Identify which cell holds the provided text, then report its (X, Y) central coordinate. 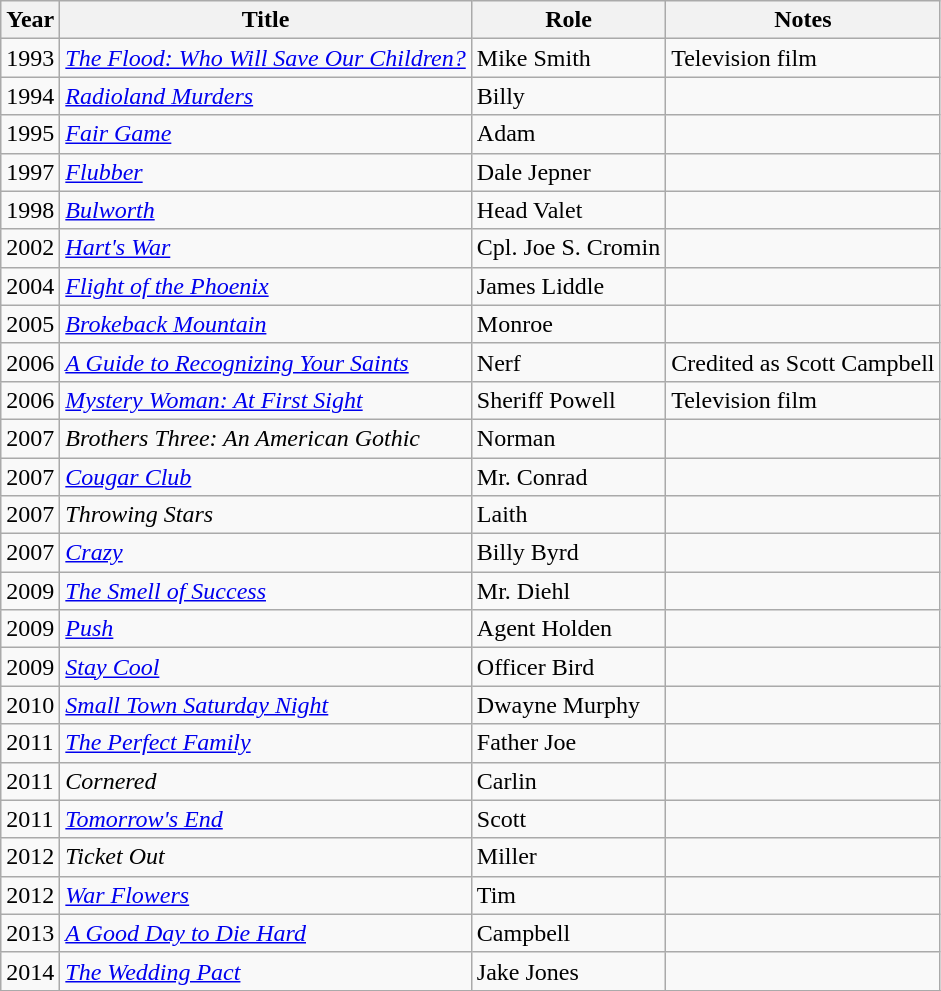
Cpl. Joe S. Cromin (568, 248)
Sheriff Powell (568, 400)
War Flowers (266, 895)
Small Town Saturday Night (266, 705)
Nerf (568, 362)
A Good Day to Die Hard (266, 933)
Monroe (568, 324)
Cougar Club (266, 477)
Bulworth (266, 210)
Laith (568, 515)
1998 (30, 210)
Year (30, 20)
2010 (30, 705)
Stay Cool (266, 667)
The Wedding Pact (266, 971)
Credited as Scott Campbell (803, 362)
Miller (568, 857)
Brothers Three: An American Gothic (266, 438)
A Guide to Recognizing Your Saints (266, 362)
The Smell of Success (266, 591)
Mystery Woman: At First Sight (266, 400)
1995 (30, 134)
Notes (803, 20)
Brokeback Mountain (266, 324)
Billy Byrd (568, 553)
Jake Jones (568, 971)
Dwayne Murphy (568, 705)
Mr. Conrad (568, 477)
Ticket Out (266, 857)
2013 (30, 933)
James Liddle (568, 286)
Father Joe (568, 743)
Tomorrow's End (266, 819)
Flubber (266, 172)
Billy (568, 96)
Adam (568, 134)
Push (266, 629)
Radioland Murders (266, 96)
2005 (30, 324)
Fair Game (266, 134)
1994 (30, 96)
2004 (30, 286)
Role (568, 20)
Officer Bird (568, 667)
Norman (568, 438)
Flight of the Phoenix (266, 286)
Carlin (568, 781)
The Perfect Family (266, 743)
2014 (30, 971)
Mike Smith (568, 58)
Title (266, 20)
Hart's War (266, 248)
Dale Jepner (568, 172)
Campbell (568, 933)
Agent Holden (568, 629)
Tim (568, 895)
Crazy (266, 553)
Head Valet (568, 210)
The Flood: Who Will Save Our Children? (266, 58)
Mr. Diehl (568, 591)
2002 (30, 248)
1993 (30, 58)
Throwing Stars (266, 515)
Cornered (266, 781)
Scott (568, 819)
1997 (30, 172)
